From the cell containing the given text, extract its center point as [x, y] coordinate. 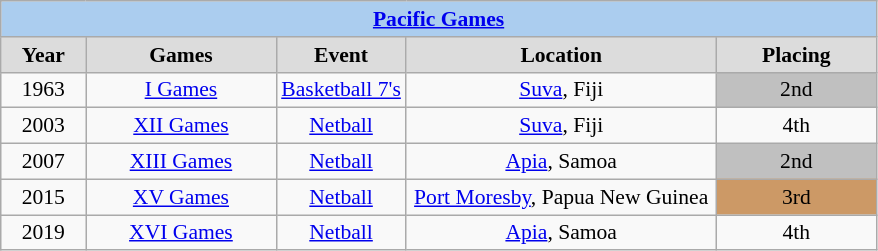
1963 [44, 90]
XII Games [181, 126]
I Games [181, 90]
Year [44, 55]
2015 [44, 197]
2003 [44, 126]
XIII Games [181, 162]
XV Games [181, 197]
2019 [44, 233]
Games [181, 55]
Event [341, 55]
Placing [796, 55]
2007 [44, 162]
Location [561, 55]
Basketball 7's [341, 90]
XVI Games [181, 233]
Pacific Games [439, 19]
3rd [796, 197]
Port Moresby, Papua New Guinea [561, 197]
